Locate the cell with the specified text and output its [X, Y] center coordinate. 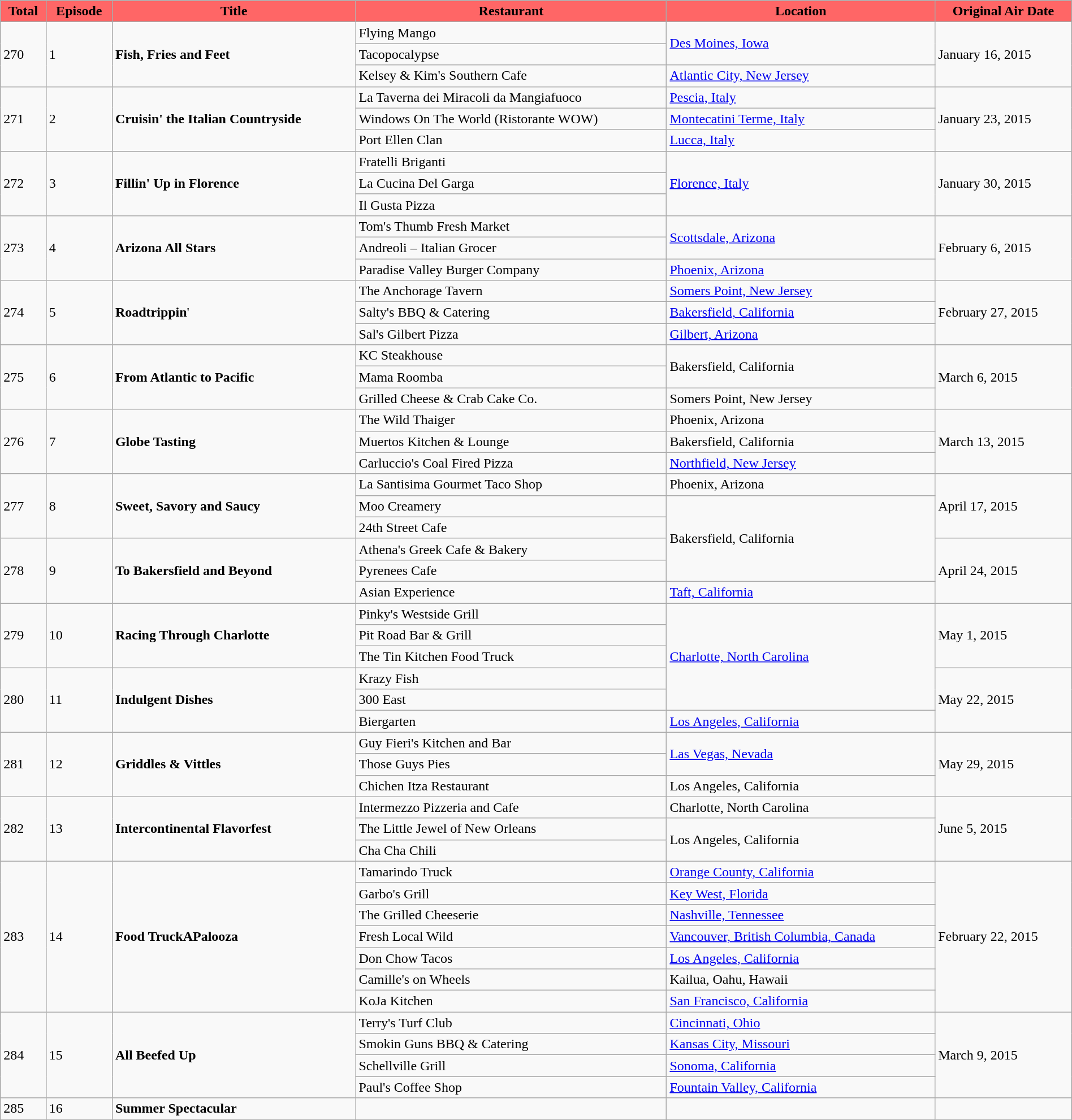
Paul's Coffee Shop [511, 1087]
Sonoma, California [801, 1066]
Restaurant [511, 11]
Smokin Guns BBQ & Catering [511, 1044]
284 [24, 1055]
Athena's Greek Cafe & Bakery [511, 549]
Indulgent Dishes [234, 700]
Fish, Fries and Feet [234, 54]
8 [79, 506]
Arizona All Stars [234, 248]
Andreoli – Italian Grocer [511, 248]
Don Chow Tacos [511, 958]
Port Ellen Clan [511, 140]
270 [24, 54]
274 [24, 313]
Las Vegas, Nevada [801, 754]
February 6, 2015 [1004, 248]
Total [24, 11]
Intercontinental Flavorfest [234, 829]
All Beefed Up [234, 1055]
Cruisin' the Italian Countryside [234, 119]
Globe Tasting [234, 442]
271 [24, 119]
Fratelli Briganti [511, 162]
Pinky's Westside Grill [511, 613]
Episode [79, 11]
24th Street Cafe [511, 527]
February 22, 2015 [1004, 936]
Schellville Grill [511, 1066]
April 24, 2015 [1004, 570]
Sal's Gilbert Pizza [511, 334]
Grilled Cheese & Crab Cake Co. [511, 399]
275 [24, 377]
From Atlantic to Pacific [234, 377]
14 [79, 936]
Pescia, Italy [801, 97]
278 [24, 570]
Fillin' Up in Florence [234, 183]
March 9, 2015 [1004, 1055]
Garbo's Grill [511, 893]
Vancouver, British Columbia, Canada [801, 936]
The Grilled Cheeserie [511, 915]
January 30, 2015 [1004, 183]
12 [79, 764]
13 [79, 829]
Cha Cha Chili [511, 850]
Il Gusta Pizza [511, 205]
Those Guys Pies [511, 764]
Montecatini Terme, Italy [801, 119]
Des Moines, Iowa [801, 44]
Guy Fieri's Kitchen and Bar [511, 743]
Food TruckAPalooza [234, 936]
Carluccio's Coal Fired Pizza [511, 463]
Krazy Fish [511, 678]
283 [24, 936]
Gilbert, Arizona [801, 334]
Griddles & Vittles [234, 764]
280 [24, 700]
Taft, California [801, 592]
March 6, 2015 [1004, 377]
272 [24, 183]
March 13, 2015 [1004, 442]
Roadtrippin' [234, 313]
La Taverna dei Miracoli da Mangiafuoco [511, 97]
285 [24, 1109]
Kansas City, Missouri [801, 1044]
Kailua, Oahu, Hawaii [801, 980]
Summer Spectacular [234, 1109]
Moo Creamery [511, 506]
January 23, 2015 [1004, 119]
Lucca, Italy [801, 140]
Florence, Italy [801, 183]
Biergarten [511, 721]
Salty's BBQ & Catering [511, 313]
Original Air Date [1004, 11]
4 [79, 248]
January 16, 2015 [1004, 54]
Camille's on Wheels [511, 980]
276 [24, 442]
273 [24, 248]
2 [79, 119]
Chichen Itza Restaurant [511, 786]
Terry's Turf Club [511, 1023]
300 East [511, 700]
La Santisima Gourmet Taco Shop [511, 485]
Paradise Valley Burger Company [511, 270]
282 [24, 829]
Pit Road Bar & Grill [511, 635]
Kelsey & Kim's Southern Cafe [511, 76]
6 [79, 377]
May 22, 2015 [1004, 700]
Northfield, New Jersey [801, 463]
Tom's Thumb Fresh Market [511, 226]
279 [24, 635]
Atlantic City, New Jersey [801, 76]
The Tin Kitchen Food Truck [511, 657]
KoJa Kitchen [511, 1001]
To Bakersfield and Beyond [234, 570]
April 17, 2015 [1004, 506]
Asian Experience [511, 592]
11 [79, 700]
Title [234, 11]
3 [79, 183]
Muertos Kitchen & Lounge [511, 442]
5 [79, 313]
15 [79, 1055]
Racing Through Charlotte [234, 635]
La Cucina Del Garga [511, 183]
KC Steakhouse [511, 356]
7 [79, 442]
Intermezzo Pizzeria and Cafe [511, 807]
Flying Mango [511, 33]
277 [24, 506]
Sweet, Savory and Saucy [234, 506]
Tacopocalypse [511, 54]
June 5, 2015 [1004, 829]
The Little Jewel of New Orleans [511, 829]
The Anchorage Tavern [511, 291]
Mama Roomba [511, 377]
The Wild Thaiger [511, 420]
May 29, 2015 [1004, 764]
Pyrenees Cafe [511, 570]
Scottsdale, Arizona [801, 237]
9 [79, 570]
Key West, Florida [801, 893]
1 [79, 54]
February 27, 2015 [1004, 313]
San Francisco, California [801, 1001]
Fountain Valley, California [801, 1087]
Location [801, 11]
May 1, 2015 [1004, 635]
Cincinnati, Ohio [801, 1023]
Nashville, Tennessee [801, 915]
Windows On The World (Ristorante WOW) [511, 119]
Tamarindo Truck [511, 872]
Orange County, California [801, 872]
10 [79, 635]
Fresh Local Wild [511, 936]
16 [79, 1109]
281 [24, 764]
